Locate the cell with the specified text and output its (X, Y) center coordinate. 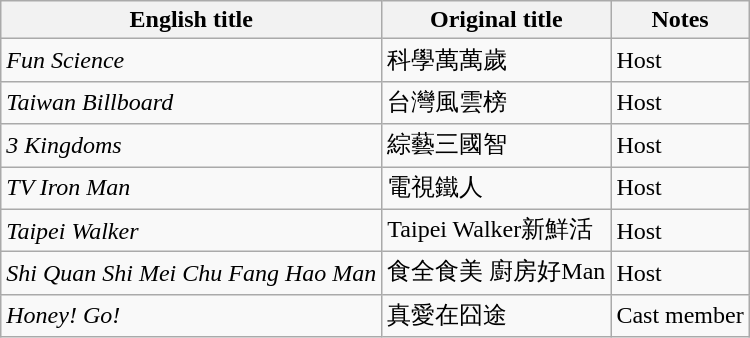
台灣風雲榜 (496, 102)
綜藝三國智 (496, 146)
電視鐵人 (496, 188)
真愛在囧途 (496, 316)
English title (192, 20)
Taiwan Billboard (192, 102)
Taipei Walker新鮮活 (496, 230)
TV Iron Man (192, 188)
Shi Quan Shi Mei Chu Fang Hao Man (192, 274)
Fun Science (192, 60)
Notes (680, 20)
食全食美 廚房好Man (496, 274)
Original title (496, 20)
Cast member (680, 316)
Taipei Walker (192, 230)
3 Kingdoms (192, 146)
科學萬萬歲 (496, 60)
Honey! Go! (192, 316)
